Capture the cell that displays the provided text and extract its [X, Y] central coordinate. 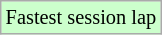
Fastest session lap [81, 17]
